For the text-containing cell, return its midpoint in [X, Y] coordinate format. 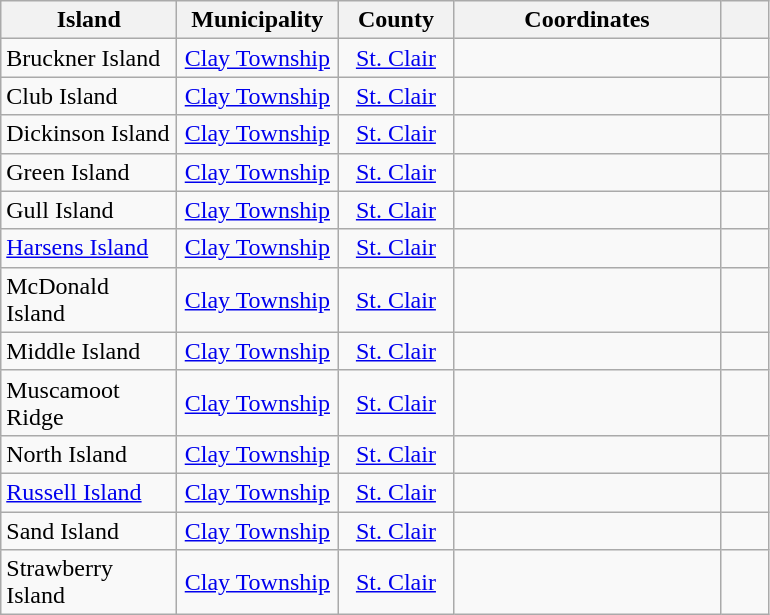
Municipality [258, 20]
Sand Island [89, 531]
North Island [89, 454]
County [396, 20]
Gull Island [89, 210]
Russell Island [89, 492]
Harsens Island [89, 248]
Club Island [89, 96]
Middle Island [89, 351]
Muscamoot Ridge [89, 402]
Green Island [89, 172]
Dickinson Island [89, 134]
Coordinates [587, 20]
Bruckner Island [89, 58]
McDonald Island [89, 300]
Island [89, 20]
Strawberry Island [89, 582]
